Return (X, Y) of the center of cell containing provided text 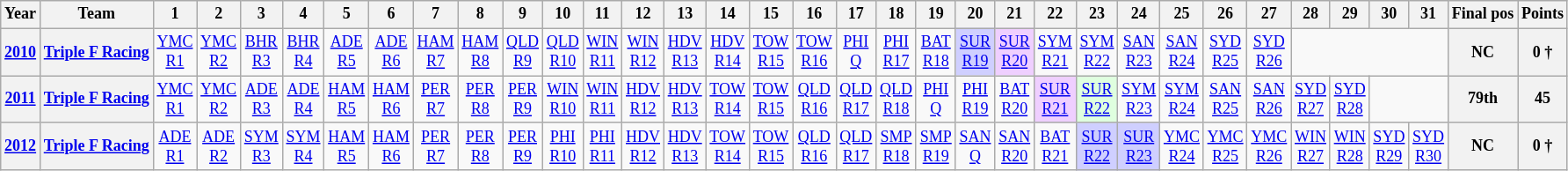
HDVR14 (728, 52)
ADER2 (219, 146)
ADER1 (175, 146)
SANR26 (1269, 100)
SANR20 (1014, 146)
BHRR3 (261, 52)
26 (1225, 14)
30 (1389, 14)
1 (175, 14)
Points (1543, 14)
2 (219, 14)
5 (346, 14)
SYDR28 (1350, 100)
15 (770, 14)
28 (1311, 14)
22 (1055, 14)
17 (856, 14)
SYMR3 (261, 146)
YMCR24 (1182, 146)
SURR23 (1139, 146)
SYMR23 (1139, 100)
11 (603, 14)
SMPR18 (897, 146)
Year (21, 14)
HAMR7 (436, 52)
BATR21 (1055, 146)
2010 (21, 52)
ADER4 (303, 100)
29 (1350, 14)
24 (1139, 14)
WINR28 (1350, 146)
YMCR26 (1269, 146)
TOWR16 (814, 52)
SYDR26 (1269, 52)
SMPR19 (935, 146)
SURR20 (1014, 52)
14 (728, 14)
HAMR8 (480, 52)
PHIR17 (897, 52)
79th (1482, 100)
SYDR30 (1429, 146)
ADER6 (392, 52)
Team (97, 14)
3 (261, 14)
ADER5 (346, 52)
13 (685, 14)
23 (1097, 14)
PHIR10 (563, 146)
21 (1014, 14)
QLDR10 (563, 52)
19 (935, 14)
SYDR29 (1389, 146)
BHRR4 (303, 52)
SURR19 (976, 52)
QLDR18 (897, 100)
18 (897, 14)
SYDR27 (1311, 100)
2012 (21, 146)
2011 (21, 100)
10 (563, 14)
WINR10 (563, 100)
8 (480, 14)
7 (436, 14)
BATR18 (935, 52)
PHIR11 (603, 146)
12 (643, 14)
4 (303, 14)
WINR12 (643, 52)
27 (1269, 14)
Final pos (1482, 14)
SYMR24 (1182, 100)
BATR20 (1014, 100)
SANR23 (1139, 52)
9 (523, 14)
PHIR19 (976, 100)
SYMR4 (303, 146)
31 (1429, 14)
YMCR25 (1225, 146)
45 (1543, 100)
SANR25 (1225, 100)
WINR27 (1311, 146)
SYMR22 (1097, 52)
20 (976, 14)
16 (814, 14)
SYMR21 (1055, 52)
SANR24 (1182, 52)
SANQ (976, 146)
ADER3 (261, 100)
QLDR9 (523, 52)
25 (1182, 14)
SURR21 (1055, 100)
6 (392, 14)
SYDR25 (1225, 52)
